Extract the [X, Y] coordinate from the center of the cell holding the provided text.  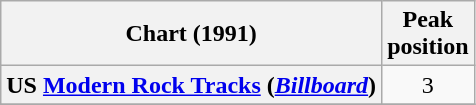
3 [428, 85]
Peakposition [428, 34]
Chart (1991) [192, 34]
US Modern Rock Tracks (Billboard) [192, 85]
